Locate the cell with the specified text and output its [X, Y] center coordinate. 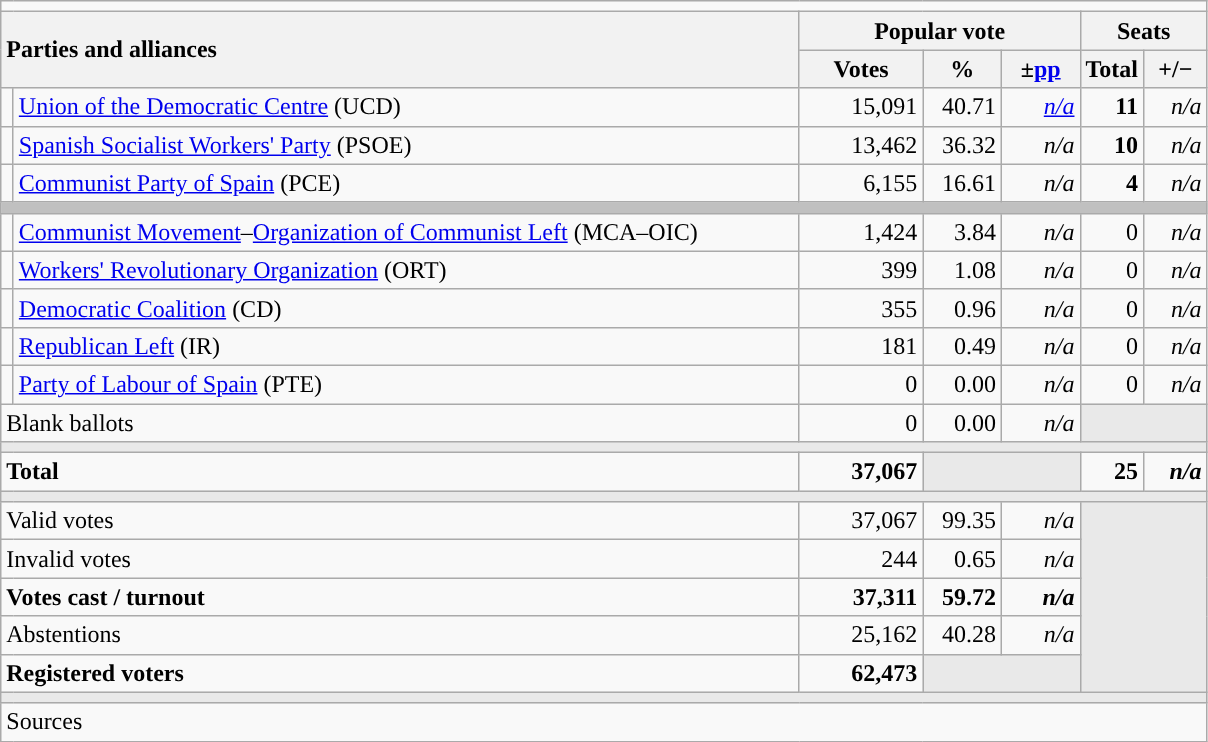
Parties and alliances [400, 50]
244 [861, 559]
13,462 [861, 145]
36.32 [962, 145]
399 [861, 270]
25 [1112, 472]
Spanish Socialist Workers' Party (PSOE) [406, 145]
Communist Party of Spain (PCE) [406, 183]
Invalid votes [400, 559]
99.35 [962, 521]
3.84 [962, 232]
10 [1112, 145]
0.49 [962, 346]
Seats [1144, 31]
62,473 [861, 673]
16.61 [962, 183]
Communist Movement–Organization of Communist Left (MCA–OIC) [406, 232]
11 [1112, 107]
1.08 [962, 270]
6,155 [861, 183]
% [962, 69]
Valid votes [400, 521]
59.72 [962, 597]
Party of Labour of Spain (PTE) [406, 384]
+/− [1176, 69]
37,311 [861, 597]
0.96 [962, 308]
±pp [1040, 69]
Democratic Coalition (CD) [406, 308]
Republican Left (IR) [406, 346]
4 [1112, 183]
25,162 [861, 635]
355 [861, 308]
40.28 [962, 635]
Union of the Democratic Centre (UCD) [406, 107]
181 [861, 346]
Abstentions [400, 635]
0.65 [962, 559]
40.71 [962, 107]
Popular vote [940, 31]
Votes [861, 69]
Votes cast / turnout [400, 597]
Blank ballots [400, 423]
Workers' Revolutionary Organization (ORT) [406, 270]
Registered voters [400, 673]
Sources [604, 722]
1,424 [861, 232]
15,091 [861, 107]
